Identify which cell holds the provided text, then report its (x, y) central coordinate. 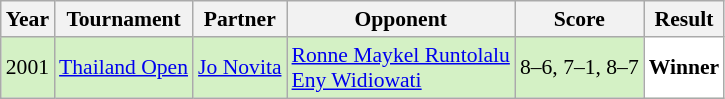
Result (684, 19)
Ronne Maykel Runtolalu Eny Widiowati (401, 68)
Tournament (124, 19)
8–6, 7–1, 8–7 (580, 68)
Year (28, 19)
Jo Novita (240, 68)
Opponent (401, 19)
Partner (240, 19)
Thailand Open (124, 68)
Winner (684, 68)
Score (580, 19)
2001 (28, 68)
